Search for the cell housing the specified text and yield its [X, Y] center coordinate. 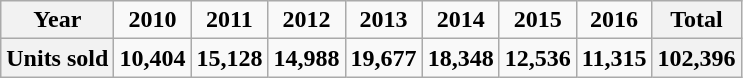
2014 [460, 20]
Units sold [58, 58]
11,315 [614, 58]
2011 [230, 20]
2015 [538, 20]
2016 [614, 20]
2013 [384, 20]
102,396 [696, 58]
18,348 [460, 58]
Total [696, 20]
12,536 [538, 58]
2010 [152, 20]
19,677 [384, 58]
2012 [306, 20]
15,128 [230, 58]
14,988 [306, 58]
10,404 [152, 58]
Year [58, 20]
